Pinpoint the cell where the given text exists, returning its (x, y) midpoint coordinate. 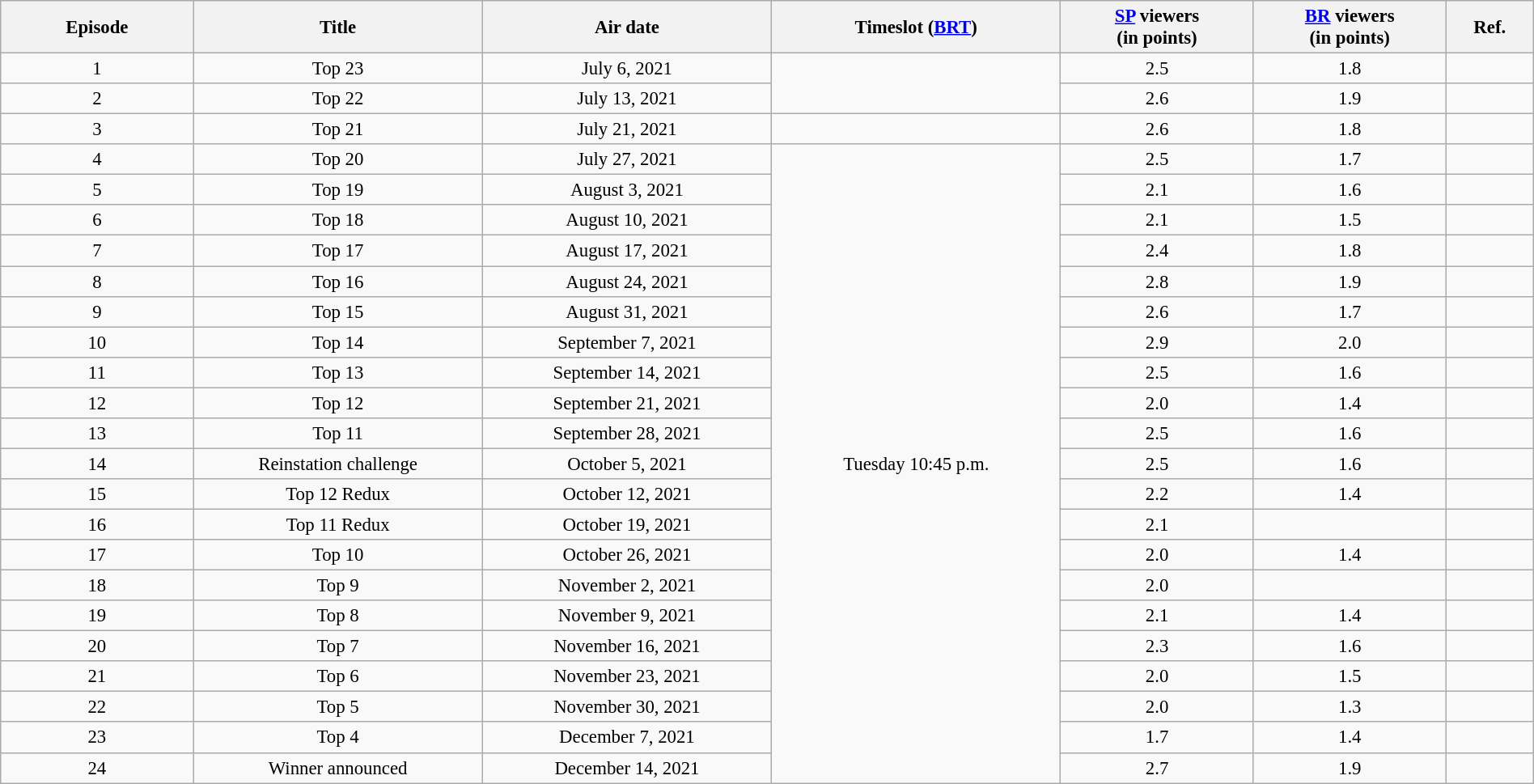
Top 8 (338, 616)
12 (97, 403)
21 (97, 676)
Top 5 (338, 707)
August 17, 2021 (626, 251)
Top 14 (338, 342)
Timeslot (BRT) (916, 28)
Top 10 (338, 555)
July 6, 2021 (626, 69)
5 (97, 190)
15 (97, 494)
2.7 (1157, 768)
16 (97, 524)
14 (97, 464)
Top 12 Redux (338, 494)
13 (97, 434)
Top 4 (338, 738)
22 (97, 707)
Top 15 (338, 311)
2.8 (1157, 282)
September 7, 2021 (626, 342)
1 (97, 69)
Top 6 (338, 676)
Air date (626, 28)
Top 13 (338, 372)
20 (97, 646)
December 14, 2021 (626, 768)
November 23, 2021 (626, 676)
23 (97, 738)
November 2, 2021 (626, 586)
Top 11 (338, 434)
2.2 (1157, 494)
Top 16 (338, 282)
Top 11 Redux (338, 524)
August 3, 2021 (626, 190)
Title (338, 28)
December 7, 2021 (626, 738)
October 19, 2021 (626, 524)
Tuesday 10:45 p.m. (916, 463)
August 31, 2021 (626, 311)
10 (97, 342)
Top 20 (338, 159)
October 26, 2021 (626, 555)
Ref. (1490, 28)
July 13, 2021 (626, 99)
October 5, 2021 (626, 464)
24 (97, 768)
Top 23 (338, 69)
8 (97, 282)
2 (97, 99)
November 9, 2021 (626, 616)
SP viewers(in points) (1157, 28)
17 (97, 555)
Top 18 (338, 221)
19 (97, 616)
9 (97, 311)
BR viewers(in points) (1350, 28)
Top 17 (338, 251)
Top 12 (338, 403)
August 10, 2021 (626, 221)
Top 19 (338, 190)
Episode (97, 28)
4 (97, 159)
2.4 (1157, 251)
Top 21 (338, 129)
July 21, 2021 (626, 129)
Top 22 (338, 99)
September 21, 2021 (626, 403)
August 24, 2021 (626, 282)
7 (97, 251)
6 (97, 221)
Reinstation challenge (338, 464)
September 28, 2021 (626, 434)
3 (97, 129)
Winner announced (338, 768)
November 30, 2021 (626, 707)
October 12, 2021 (626, 494)
18 (97, 586)
2.9 (1157, 342)
Top 7 (338, 646)
September 14, 2021 (626, 372)
1.3 (1350, 707)
November 16, 2021 (626, 646)
Top 9 (338, 586)
11 (97, 372)
July 27, 2021 (626, 159)
2.3 (1157, 646)
